Scan for the cell matching the given text and deliver its (X, Y) coordinate at center. 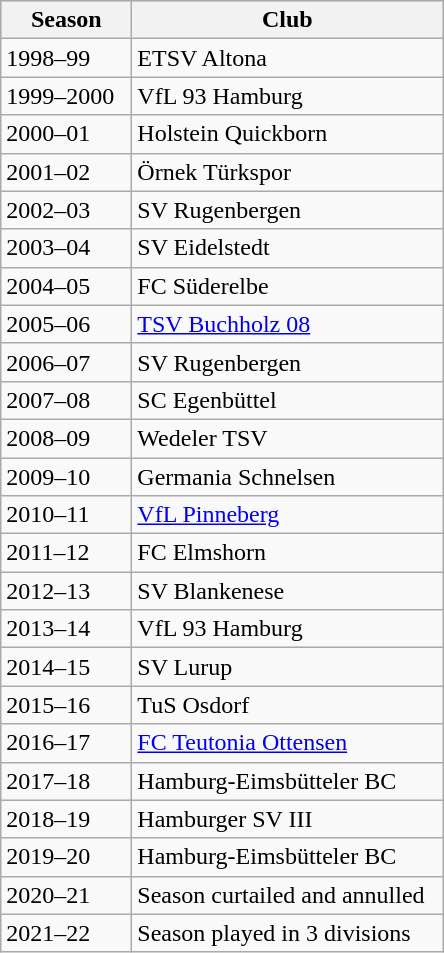
SV Blankenese (288, 591)
SV Lurup (288, 667)
2010–11 (66, 515)
FC Süderelbe (288, 286)
FC Elmshorn (288, 553)
2006–07 (66, 362)
2012–13 (66, 591)
2014–15 (66, 667)
2003–04 (66, 248)
FC Teutonia Ottensen (288, 743)
Club (288, 20)
2013–14 (66, 629)
2002–03 (66, 210)
ETSV Altona (288, 58)
VfL Pinneberg (288, 515)
2000–01 (66, 134)
2009–10 (66, 477)
1999–2000 (66, 96)
TSV Buchholz 08 (288, 324)
1998–99 (66, 58)
2007–08 (66, 400)
2011–12 (66, 553)
Germania Schnelsen (288, 477)
2004–05 (66, 286)
2018–19 (66, 819)
Örnek Türkspor (288, 172)
2019–20 (66, 857)
2020–21 (66, 895)
Hamburger SV III (288, 819)
2021–22 (66, 933)
2005–06 (66, 324)
SC Egenbüttel (288, 400)
2015–16 (66, 705)
Season (66, 20)
2001–02 (66, 172)
2016–17 (66, 743)
2017–18 (66, 781)
SV Eidelstedt (288, 248)
Wedeler TSV (288, 438)
TuS Osdorf (288, 705)
2008–09 (66, 438)
Season curtailed and annulled (288, 895)
Holstein Quickborn (288, 134)
Season played in 3 divisions (288, 933)
